Extract the (x, y) coordinate from the center of the cell holding the provided text.  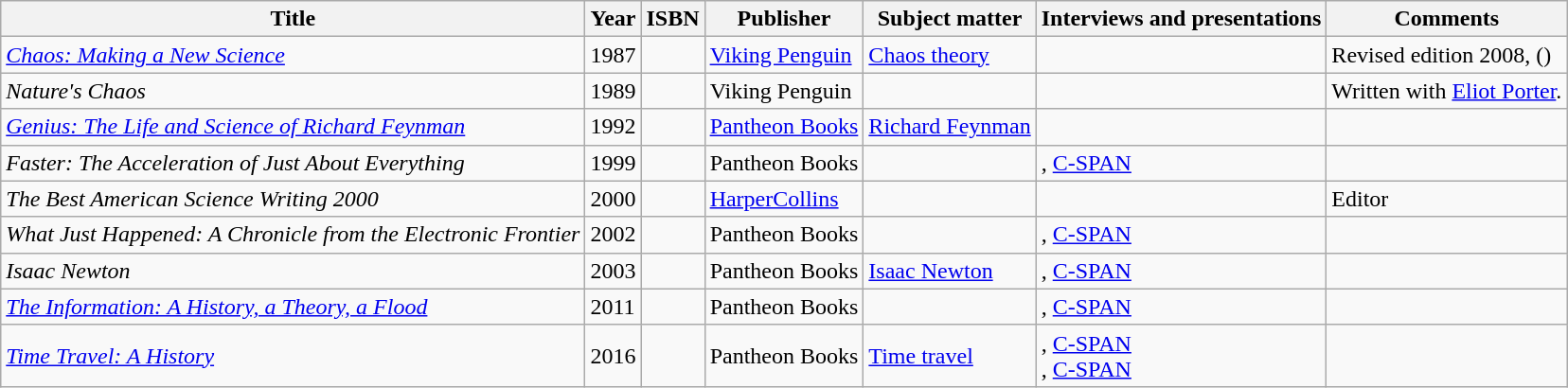
2016 (614, 356)
Genius: The Life and Science of Richard Feynman (294, 127)
Written with Eliot Porter. (1447, 91)
Editor (1447, 199)
Subject matter (950, 19)
Interviews and presentations (1182, 19)
Richard Feynman (950, 127)
Year (614, 19)
1989 (614, 91)
2011 (614, 307)
Chaos theory (950, 55)
The Information: A History, a Theory, a Flood (294, 307)
, C-SPAN, C-SPAN (1182, 356)
2002 (614, 235)
HarperCollins (784, 199)
1999 (614, 163)
ISBN (672, 19)
2003 (614, 271)
Comments (1447, 19)
Publisher (784, 19)
1992 (614, 127)
The Best American Science Writing 2000 (294, 199)
Time travel (950, 356)
2000 (614, 199)
Faster: The Acceleration of Just About Everything (294, 163)
1987 (614, 55)
Title (294, 19)
What Just Happened: A Chronicle from the Electronic Frontier (294, 235)
Time Travel: A History (294, 356)
Nature's Chaos (294, 91)
Chaos: Making a New Science (294, 55)
Revised edition 2008, () (1447, 55)
